Return (X, Y) of the center of cell containing provided text 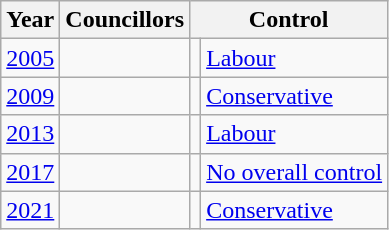
2017 (30, 172)
2021 (30, 210)
Year (30, 20)
2013 (30, 134)
No overall control (294, 172)
2009 (30, 96)
Control (289, 20)
2005 (30, 58)
Councillors (125, 20)
